Detect which cell encompasses the target text, then output its (X, Y) center coordinate. 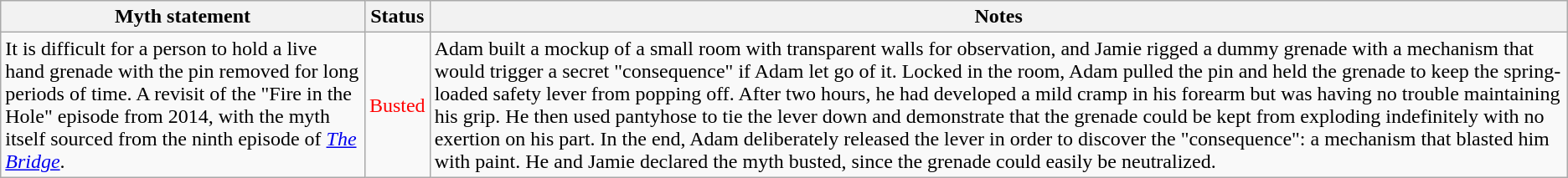
Myth statement (183, 17)
Notes (998, 17)
Status (397, 17)
Busted (397, 105)
